Pinpoint the cell where the given text exists, returning its (x, y) midpoint coordinate. 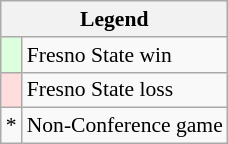
* (12, 126)
Non-Conference game (125, 126)
Legend (114, 19)
Fresno State win (125, 55)
Fresno State loss (125, 90)
